Identify which cell holds the provided text, then report its (X, Y) central coordinate. 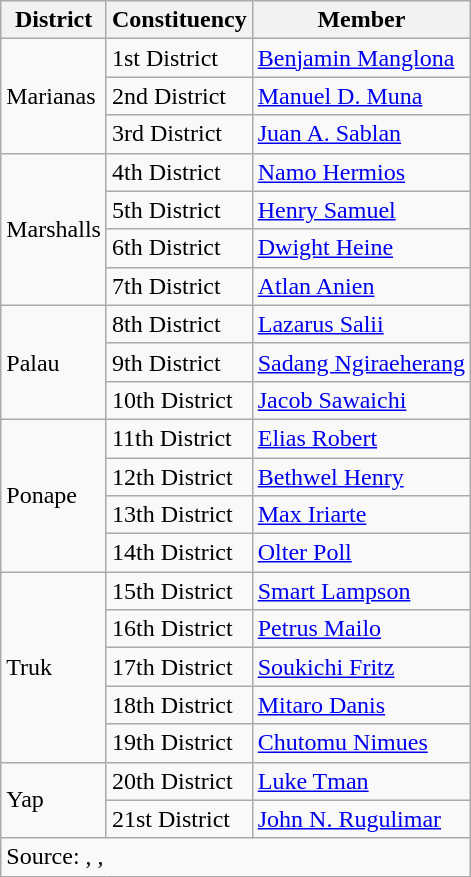
Juan A. Sablan (361, 134)
District (54, 20)
Palau (54, 362)
Smart Lampson (361, 591)
5th District (179, 210)
21st District (179, 819)
6th District (179, 248)
Jacob Sawaichi (361, 400)
Soukichi Fritz (361, 667)
Benjamin Manglona (361, 58)
Henry Samuel (361, 210)
Member (361, 20)
14th District (179, 553)
Dwight Heine (361, 248)
Lazarus Salii (361, 324)
Truk (54, 667)
3rd District (179, 134)
17th District (179, 667)
Luke Tman (361, 781)
Yap (54, 800)
13th District (179, 515)
Atlan Anien (361, 286)
15th District (179, 591)
Namo Hermios (361, 172)
Marianas (54, 96)
Manuel D. Muna (361, 96)
1st District (179, 58)
Ponape (54, 495)
16th District (179, 629)
8th District (179, 324)
Bethwel Henry (361, 477)
Petrus Mailo (361, 629)
Mitaro Danis (361, 705)
9th District (179, 362)
4th District (179, 172)
Marshalls (54, 229)
20th District (179, 781)
10th District (179, 400)
Chutomu Nimues (361, 743)
Source: , , (236, 857)
Elias Robert (361, 438)
Sadang Ngiraeherang (361, 362)
19th District (179, 743)
2nd District (179, 96)
Olter Poll (361, 553)
Constituency (179, 20)
18th District (179, 705)
12th District (179, 477)
Max Iriarte (361, 515)
John N. Rugulimar (361, 819)
7th District (179, 286)
11th District (179, 438)
